Search for the cell housing the specified text and yield its (X, Y) center coordinate. 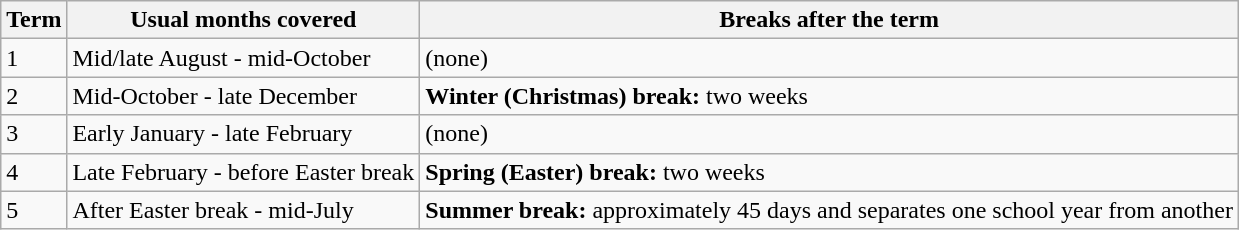
4 (34, 172)
Mid-October - late December (244, 96)
1 (34, 58)
Winter (Christmas) break: two weeks (830, 96)
Usual months covered (244, 20)
Late February - before Easter break (244, 172)
Term (34, 20)
2 (34, 96)
3 (34, 134)
Breaks after the term (830, 20)
After Easter break - mid-July (244, 210)
Early January - late February (244, 134)
Spring (Easter) break: two weeks (830, 172)
Mid/late August - mid-October (244, 58)
5 (34, 210)
Summer break: approximately 45 days and separates one school year from another (830, 210)
